For the text-containing cell, return its midpoint in [x, y] coordinate format. 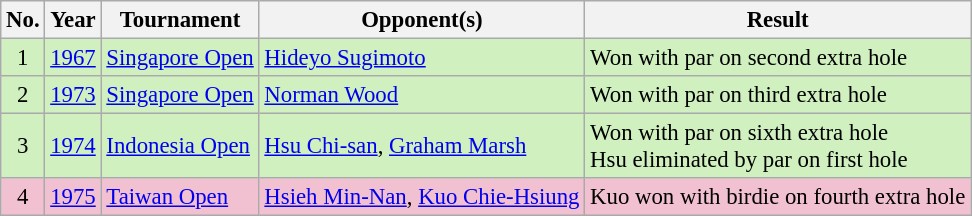
1967 [73, 58]
Won with par on sixth extra holeHsu eliminated by par on first hole [778, 146]
1973 [73, 95]
1975 [73, 197]
Hideyo Sugimoto [422, 58]
Tournament [180, 20]
Hsieh Min-Nan, Kuo Chie-Hsiung [422, 197]
Taiwan Open [180, 197]
No. [23, 20]
4 [23, 197]
1 [23, 58]
Year [73, 20]
Opponent(s) [422, 20]
Won with par on second extra hole [778, 58]
Indonesia Open [180, 146]
Result [778, 20]
Kuo won with birdie on fourth extra hole [778, 197]
3 [23, 146]
1974 [73, 146]
Won with par on third extra hole [778, 95]
Hsu Chi-san, Graham Marsh [422, 146]
Norman Wood [422, 95]
2 [23, 95]
